Return the [X, Y] coordinate for the center point of the cell that contains the specified text.  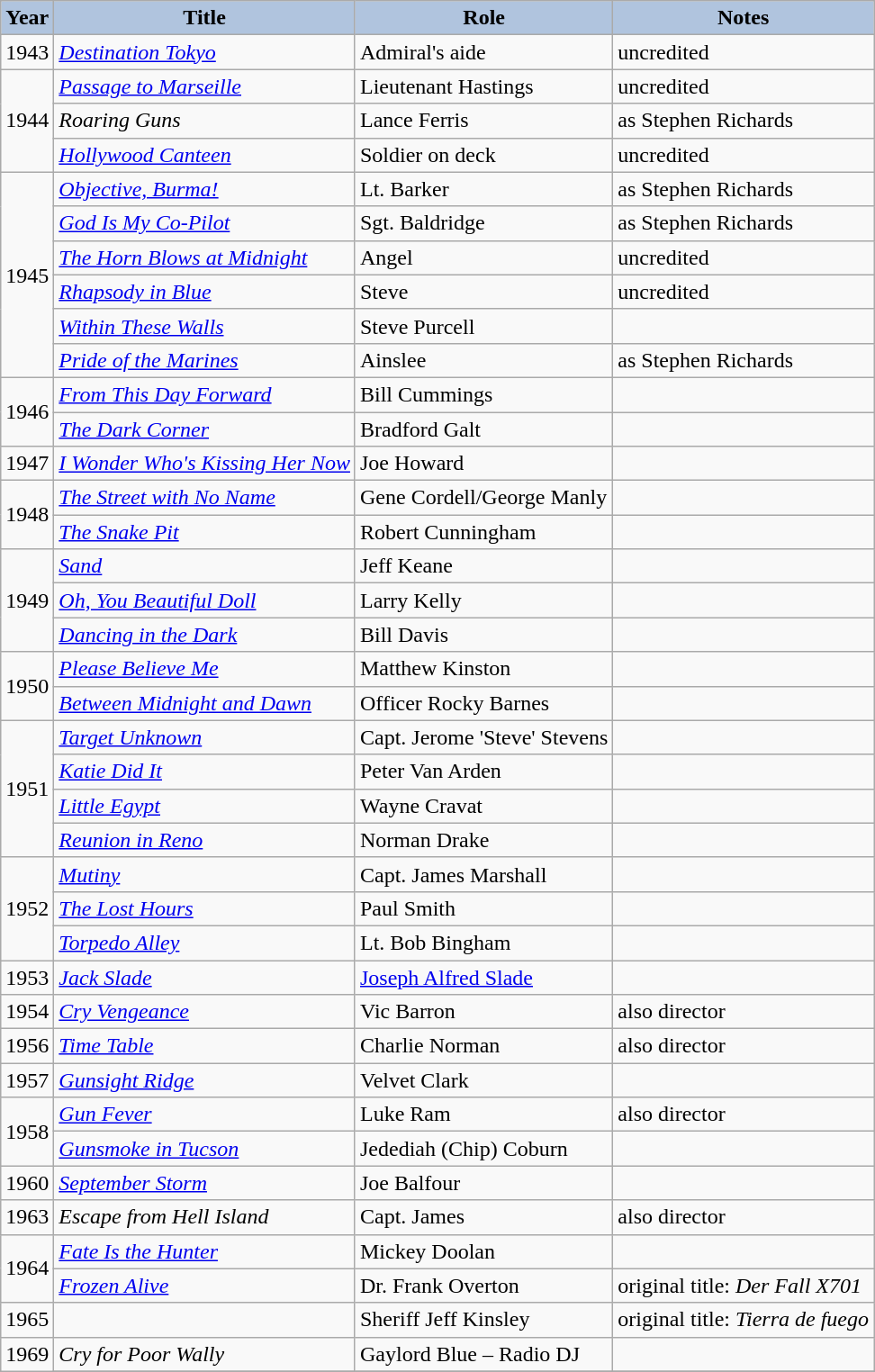
Wayne Cravat [483, 806]
Lance Ferris [483, 121]
Title [205, 18]
Charlie Norman [483, 1046]
Within These Walls [205, 326]
Robert Cunningham [483, 532]
The Street with No Name [205, 498]
Angel [483, 257]
Jedediah (Chip) Coburn [483, 1149]
1969 [27, 1354]
Gene Cordell/George Manly [483, 498]
The Dark Corner [205, 429]
1953 [27, 977]
Paul Smith [483, 908]
Admiral's aide [483, 52]
1954 [27, 1012]
Bill Davis [483, 635]
Joe Balfour [483, 1183]
Cry Vengeance [205, 1012]
Officer Rocky Barnes [483, 703]
1944 [27, 121]
1948 [27, 515]
Vic Barron [483, 1012]
Sheriff Jeff Kinsley [483, 1320]
Gunsight Ridge [205, 1080]
Objective, Burma! [205, 189]
1945 [27, 275]
1964 [27, 1268]
Target Unknown [205, 737]
Pride of the Marines [205, 360]
1960 [27, 1183]
Fate Is the Hunter [205, 1251]
1943 [27, 52]
Norman Drake [483, 840]
Joe Howard [483, 464]
Mutiny [205, 874]
Ainslee [483, 360]
Steve [483, 292]
Bradford Galt [483, 429]
Lieutenant Hastings [483, 86]
original title: Tierra de fuego [744, 1320]
1949 [27, 600]
1956 [27, 1046]
September Storm [205, 1183]
Sgt. Baldridge [483, 223]
Role [483, 18]
Lt. Barker [483, 189]
Oh, You Beautiful Doll [205, 600]
Cry for Poor Wally [205, 1354]
Steve Purcell [483, 326]
Little Egypt [205, 806]
Destination Tokyo [205, 52]
Dancing in the Dark [205, 635]
Sand [205, 566]
1946 [27, 411]
1950 [27, 686]
I Wonder Who's Kissing Her Now [205, 464]
Capt. James Marshall [483, 874]
The Snake Pit [205, 532]
Escape from Hell Island [205, 1217]
Rhapsody in Blue [205, 292]
Joseph Alfred Slade [483, 977]
Gunsmoke in Tucson [205, 1149]
1951 [27, 789]
Hollywood Canteen [205, 155]
Please Believe Me [205, 669]
Frozen Alive [205, 1286]
Year [27, 18]
Roaring Guns [205, 121]
Time Table [205, 1046]
The Horn Blows at Midnight [205, 257]
God Is My Co-Pilot [205, 223]
Gun Fever [205, 1115]
Larry Kelly [483, 600]
Lt. Bob Bingham [483, 943]
1958 [27, 1132]
Torpedo Alley [205, 943]
From This Day Forward [205, 394]
Between Midnight and Dawn [205, 703]
Jack Slade [205, 977]
Luke Ram [483, 1115]
Capt. Jerome 'Steve' Stevens [483, 737]
Gaylord Blue – Radio DJ [483, 1354]
Passage to Marseille [205, 86]
Jeff Keane [483, 566]
Dr. Frank Overton [483, 1286]
Velvet Clark [483, 1080]
Soldier on deck [483, 155]
Bill Cummings [483, 394]
1963 [27, 1217]
Peter Van Arden [483, 772]
original title: Der Fall X701 [744, 1286]
1952 [27, 908]
Capt. James [483, 1217]
1947 [27, 464]
The Lost Hours [205, 908]
Katie Did It [205, 772]
Reunion in Reno [205, 840]
Notes [744, 18]
1965 [27, 1320]
Matthew Kinston [483, 669]
1957 [27, 1080]
Mickey Doolan [483, 1251]
